Return (x, y) of the center of cell containing provided text 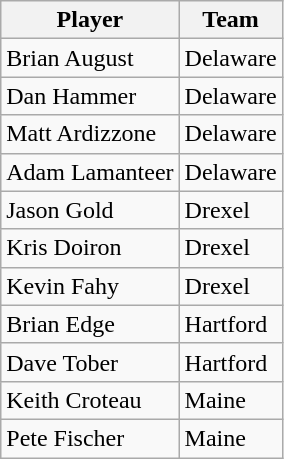
Brian August (90, 58)
Brian Edge (90, 324)
Kevin Fahy (90, 286)
Pete Fischer (90, 438)
Dave Tober (90, 362)
Team (230, 20)
Dan Hammer (90, 96)
Player (90, 20)
Matt Ardizzone (90, 134)
Jason Gold (90, 210)
Adam Lamanteer (90, 172)
Kris Doiron (90, 248)
Keith Croteau (90, 400)
